Detect which cell encompasses the target text, then output its (X, Y) center coordinate. 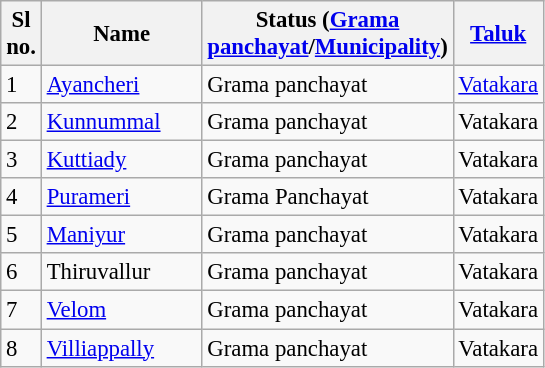
1 (22, 85)
5 (22, 235)
Velom (122, 310)
Kuttiady (122, 160)
8 (22, 348)
Ayancheri (122, 85)
Taluk (498, 34)
4 (22, 197)
Sl no. (22, 34)
2 (22, 122)
Villiappally (122, 348)
7 (22, 310)
6 (22, 273)
Kunnummal (122, 122)
Maniyur (122, 235)
Purameri (122, 197)
Status (Grama panchayat/Municipality) (328, 34)
Thiruvallur (122, 273)
Grama Panchayat (328, 197)
3 (22, 160)
Name (122, 34)
